Find where the given text appears and provide that cell's center as [x, y] coordinate. 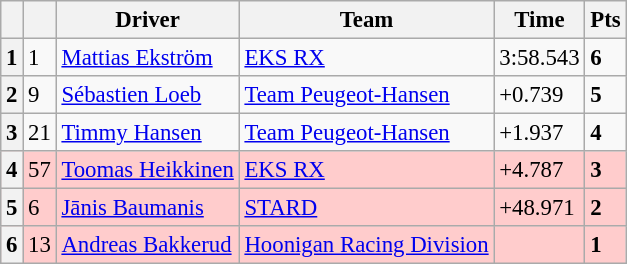
+48.971 [540, 208]
13 [40, 245]
Sébastien Loeb [148, 95]
3:58.543 [540, 58]
STARD [366, 208]
Mattias Ekström [148, 58]
Time [540, 20]
Pts [606, 20]
Driver [148, 20]
Jānis Baumanis [148, 208]
+4.787 [540, 170]
Toomas Heikkinen [148, 170]
Andreas Bakkerud [148, 245]
Timmy Hansen [148, 133]
+0.739 [540, 95]
9 [40, 95]
21 [40, 133]
Team [366, 20]
+1.937 [540, 133]
Hoonigan Racing Division [366, 245]
57 [40, 170]
